Locate the cell with the specified text and output its (X, Y) center coordinate. 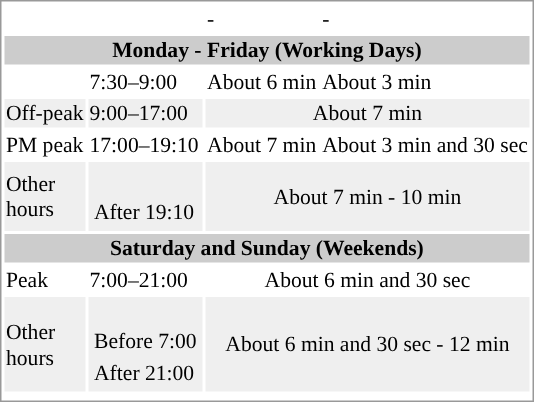
Peak (44, 280)
Monday - Friday (Working Days) (266, 50)
9:00–17:00 (146, 113)
7:00–21:00 (146, 280)
Before 7:00 After 21:00 (146, 344)
7:30–9:00 (146, 82)
About 3 min and 30 sec (426, 144)
Saturday and Sunday (Weekends) (266, 248)
After 21:00 (146, 372)
About 3 min (426, 82)
About 6 min and 30 sec (368, 280)
PM peak (44, 144)
About 6 min (262, 82)
Before 7:00 (146, 341)
About 6 min and 30 sec - 12 min (368, 344)
17:00–19:10 (146, 144)
Off-peak (44, 113)
About 7 min - 10 min (368, 196)
